Detect which cell encompasses the target text, then output its [X, Y] center coordinate. 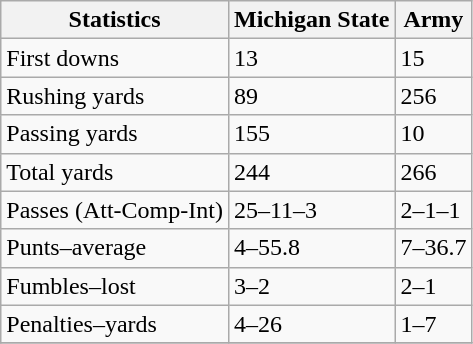
10 [434, 134]
155 [311, 134]
Penalties–yards [115, 324]
Michigan State [311, 20]
Punts–average [115, 248]
3–2 [311, 286]
13 [311, 58]
7–36.7 [434, 248]
4–55.8 [311, 248]
266 [434, 172]
1–7 [434, 324]
Army [434, 20]
25–11–3 [311, 210]
4–26 [311, 324]
Rushing yards [115, 96]
244 [311, 172]
Passes (Att-Comp-Int) [115, 210]
15 [434, 58]
Fumbles–lost [115, 286]
2–1 [434, 286]
256 [434, 96]
Total yards [115, 172]
2–1–1 [434, 210]
89 [311, 96]
Passing yards [115, 134]
First downs [115, 58]
Statistics [115, 20]
